From the cell containing the given text, extract its center point as (x, y) coordinate. 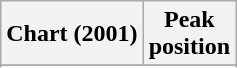
Chart (2001) (72, 34)
Peak position (189, 34)
